For the text-containing cell, return its midpoint in [X, Y] coordinate format. 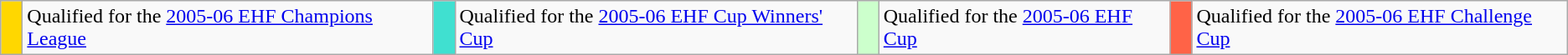
Qualified for the 2005-06 EHF Champions League [228, 28]
Qualified for the 2005-06 EHF Cup [1024, 28]
Qualified for the 2005-06 EHF Cup Winners' Cup [656, 28]
Qualified for the 2005-06 EHF Challenge Cup [1380, 28]
